Scan for the cell matching the given text and deliver its [X, Y] coordinate at center. 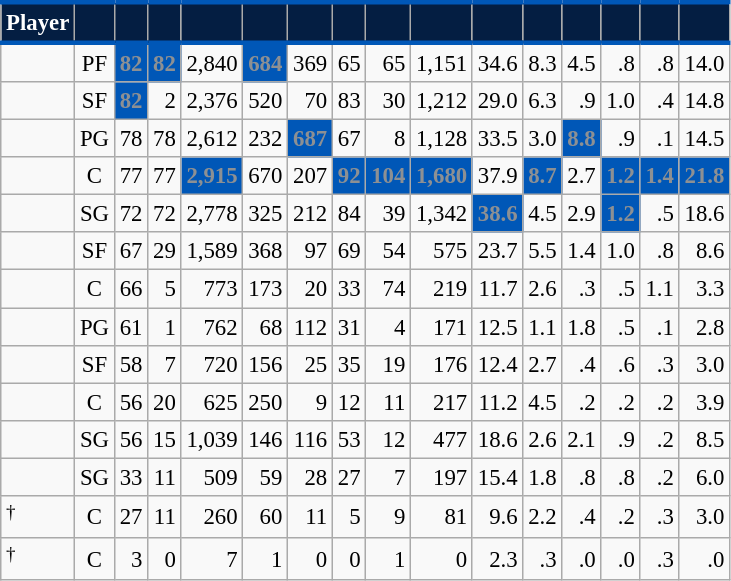
104 [388, 176]
54 [388, 251]
70 [310, 101]
116 [310, 439]
6.0 [704, 477]
2.9 [582, 214]
575 [442, 251]
31 [348, 327]
156 [266, 364]
19 [388, 364]
2.8 [704, 327]
207 [310, 176]
1,680 [442, 176]
171 [442, 327]
762 [212, 327]
58 [130, 364]
670 [266, 176]
8.8 [582, 139]
720 [212, 364]
8.3 [542, 62]
687 [310, 139]
21.8 [704, 176]
38.6 [497, 214]
4 [388, 327]
509 [212, 477]
25 [310, 364]
773 [212, 289]
2.1 [582, 439]
173 [266, 289]
15 [164, 439]
14.8 [704, 101]
112 [310, 327]
28 [310, 477]
8 [388, 139]
250 [266, 402]
2,840 [212, 62]
625 [212, 402]
2.2 [542, 517]
5.5 [542, 251]
92 [348, 176]
Player [38, 22]
232 [266, 139]
2,915 [212, 176]
260 [212, 517]
11.7 [497, 289]
8.7 [542, 176]
219 [442, 289]
66 [130, 289]
39 [388, 214]
37.9 [497, 176]
1,589 [212, 251]
68 [266, 327]
74 [388, 289]
8.6 [704, 251]
477 [442, 439]
30 [388, 101]
35 [348, 364]
212 [310, 214]
83 [348, 101]
3.9 [704, 402]
97 [310, 251]
369 [310, 62]
84 [348, 214]
1,212 [442, 101]
9.6 [497, 517]
520 [266, 101]
684 [266, 62]
14.0 [704, 62]
60 [266, 517]
12.4 [497, 364]
368 [266, 251]
146 [266, 439]
1,128 [442, 139]
176 [442, 364]
33.5 [497, 139]
197 [442, 477]
11.2 [497, 402]
61 [130, 327]
53 [348, 439]
PF [95, 62]
2,612 [212, 139]
.6 [620, 364]
6.3 [542, 101]
2,376 [212, 101]
1,039 [212, 439]
14.5 [704, 139]
3 [130, 559]
59 [266, 477]
2 [164, 101]
3.3 [704, 289]
29.0 [497, 101]
1,342 [442, 214]
23.7 [497, 251]
12.5 [497, 327]
1,151 [442, 62]
325 [266, 214]
69 [348, 251]
29 [164, 251]
8.5 [704, 439]
2,778 [212, 214]
15.4 [497, 477]
217 [442, 402]
2.3 [497, 559]
34.6 [497, 62]
81 [442, 517]
